Detect which cell encompasses the target text, then output its [X, Y] center coordinate. 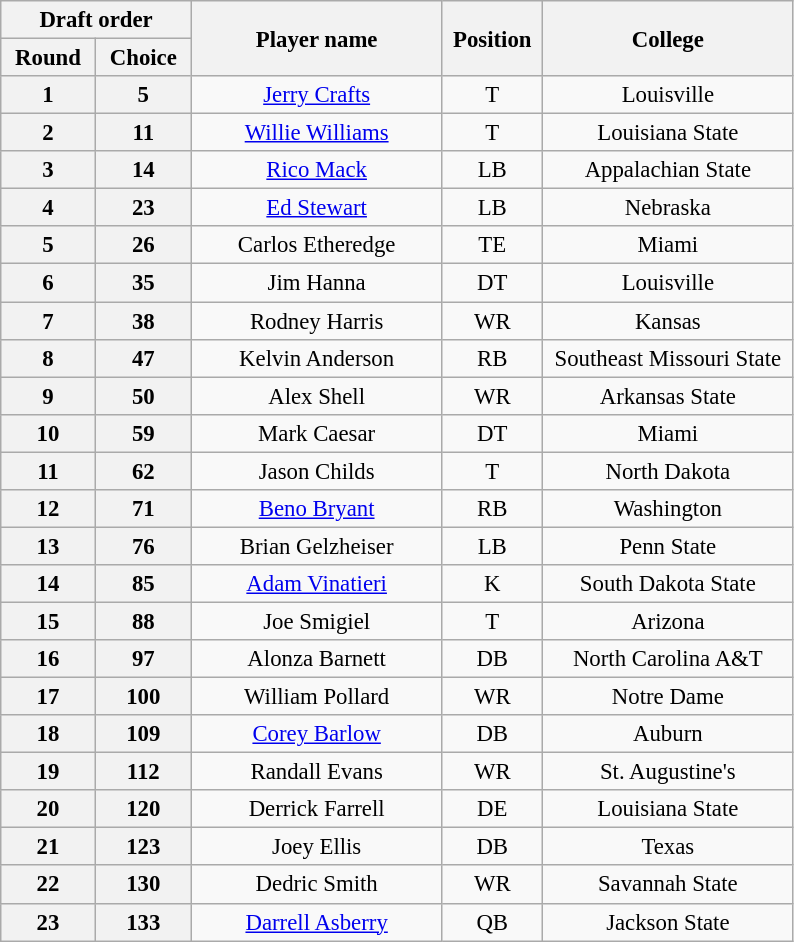
Choice [143, 58]
Corey Barlow [316, 734]
Texas [668, 847]
Southeast Missouri State [668, 358]
Joe Smigiel [316, 621]
15 [48, 621]
Mark Caesar [316, 433]
Washington [668, 509]
Derrick Farrell [316, 809]
K [492, 584]
Randall Evans [316, 772]
North Carolina A&T [668, 659]
Rico Mack [316, 170]
Adam Vinatieri [316, 584]
85 [143, 584]
Jim Hanna [316, 283]
7 [48, 321]
4 [48, 208]
21 [48, 847]
2 [48, 133]
16 [48, 659]
112 [143, 772]
Position [492, 38]
19 [48, 772]
Draft order [96, 20]
20 [48, 809]
97 [143, 659]
38 [143, 321]
76 [143, 546]
TE [492, 245]
26 [143, 245]
12 [48, 509]
Kelvin Anderson [316, 358]
Auburn [668, 734]
DE [492, 809]
13 [48, 546]
62 [143, 471]
59 [143, 433]
Arkansas State [668, 396]
Penn State [668, 546]
71 [143, 509]
Brian Gelzheiser [316, 546]
College [668, 38]
Jackson State [668, 922]
88 [143, 621]
35 [143, 283]
Darrell Asberry [316, 922]
17 [48, 697]
North Dakota [668, 471]
10 [48, 433]
130 [143, 885]
Willie Williams [316, 133]
St. Augustine's [668, 772]
Jerry Crafts [316, 95]
Ed Stewart [316, 208]
1 [48, 95]
Nebraska [668, 208]
123 [143, 847]
9 [48, 396]
50 [143, 396]
Arizona [668, 621]
Alonza Barnett [316, 659]
8 [48, 358]
South Dakota State [668, 584]
Jason Childs [316, 471]
133 [143, 922]
18 [48, 734]
Rodney Harris [316, 321]
Joey Ellis [316, 847]
Carlos Etheredge [316, 245]
47 [143, 358]
3 [48, 170]
Round [48, 58]
Savannah State [668, 885]
100 [143, 697]
22 [48, 885]
Beno Bryant [316, 509]
109 [143, 734]
Player name [316, 38]
William Pollard [316, 697]
QB [492, 922]
Kansas [668, 321]
Notre Dame [668, 697]
120 [143, 809]
Alex Shell [316, 396]
Appalachian State [668, 170]
6 [48, 283]
Dedric Smith [316, 885]
